Capture the cell that displays the provided text and extract its (X, Y) central coordinate. 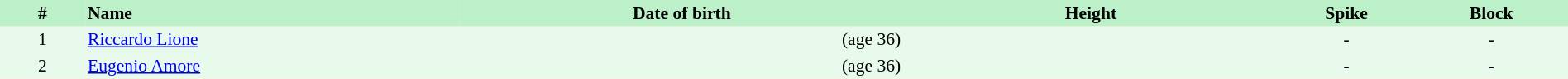
Height (1090, 13)
# (43, 13)
1 (43, 40)
Name (273, 13)
Date of birth (681, 13)
Eugenio Amore (273, 66)
Riccardo Lione (273, 40)
2 (43, 66)
Spike (1346, 13)
Block (1491, 13)
